Scan for the cell matching the given text and deliver its [x, y] coordinate at center. 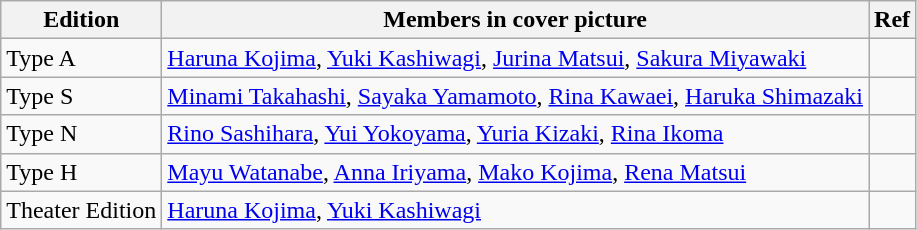
Rino Sashihara, Yui Yokoyama, Yuria Kizaki, Rina Ikoma [516, 134]
Ref [892, 20]
Mayu Watanabe, Anna Iriyama, Mako Kojima, Rena Matsui [516, 172]
Haruna Kojima, Yuki Kashiwagi, Jurina Matsui, Sakura Miyawaki [516, 58]
Type A [82, 58]
Members in cover picture [516, 20]
Haruna Kojima, Yuki Kashiwagi [516, 210]
Type N [82, 134]
Type S [82, 96]
Minami Takahashi, Sayaka Yamamoto, Rina Kawaei, Haruka Shimazaki [516, 96]
Edition [82, 20]
Type H [82, 172]
Theater Edition [82, 210]
